Scan for the cell matching the given text and deliver its (X, Y) coordinate at center. 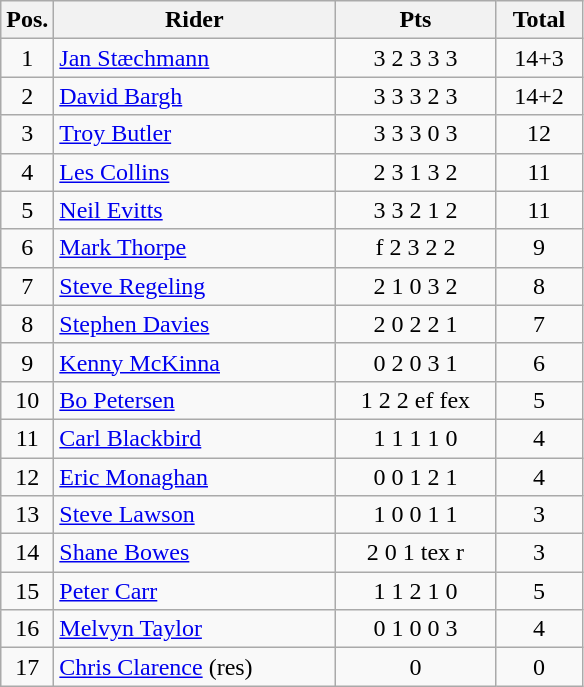
1 1 1 1 0 (416, 438)
2 (28, 96)
Rider (194, 20)
Bo Petersen (194, 400)
f 2 3 2 2 (416, 248)
Melvyn Taylor (194, 629)
1 (28, 58)
0 1 0 0 3 (416, 629)
Troy Butler (194, 134)
2 3 1 3 2 (416, 172)
Chris Clarence (res) (194, 667)
Steve Lawson (194, 515)
Total (539, 20)
David Bargh (194, 96)
14+2 (539, 96)
1 2 2 ef fex (416, 400)
Pos. (28, 20)
10 (28, 400)
14 (28, 553)
13 (28, 515)
Eric Monaghan (194, 477)
Kenny McKinna (194, 362)
Neil Evitts (194, 210)
Peter Carr (194, 591)
2 0 1 tex r (416, 553)
1 1 2 1 0 (416, 591)
Mark Thorpe (194, 248)
2 0 2 2 1 (416, 324)
0 2 0 3 1 (416, 362)
2 1 0 3 2 (416, 286)
Stephen Davies (194, 324)
16 (28, 629)
14+3 (539, 58)
1 0 0 1 1 (416, 515)
3 2 3 3 3 (416, 58)
Jan Stæchmann (194, 58)
0 0 1 2 1 (416, 477)
3 3 3 0 3 (416, 134)
15 (28, 591)
17 (28, 667)
Pts (416, 20)
3 3 3 2 3 (416, 96)
Les Collins (194, 172)
Steve Regeling (194, 286)
Shane Bowes (194, 553)
Carl Blackbird (194, 438)
3 3 2 1 2 (416, 210)
